Search for the cell housing the specified text and yield its (X, Y) center coordinate. 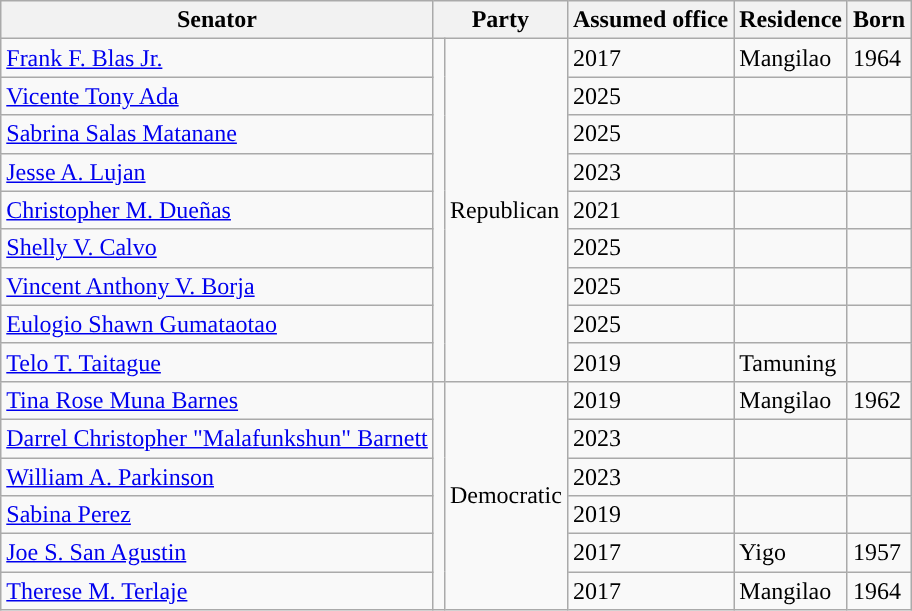
Republican (506, 210)
Sabina Perez (218, 515)
Yigo (791, 553)
Darrel Christopher "Malafunkshun" Barnett (218, 438)
1962 (878, 400)
Shelly V. Calvo (218, 248)
Therese M. Terlaje (218, 591)
Born (878, 20)
2021 (650, 210)
Senator (218, 20)
Democratic (506, 495)
Jesse A. Lujan (218, 172)
Telo T. Taitague (218, 362)
Vicente Tony Ada (218, 96)
Tamuning (791, 362)
Vincent Anthony V. Borja (218, 286)
Residence (791, 20)
Party (500, 20)
1957 (878, 553)
Assumed office (650, 20)
William A. Parkinson (218, 477)
Eulogio Shawn Gumataotao (218, 324)
Sabrina Salas Matanane (218, 134)
Joe S. San Agustin (218, 553)
Frank F. Blas Jr. (218, 58)
Christopher M. Dueñas (218, 210)
Tina Rose Muna Barnes (218, 400)
